Scan for the cell matching the given text and deliver its (x, y) coordinate at center. 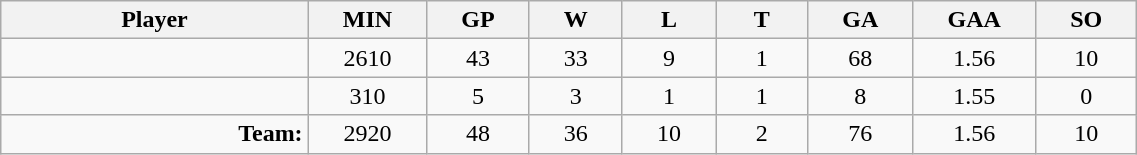
L (668, 20)
3 (576, 96)
68 (860, 58)
36 (576, 134)
33 (576, 58)
GP (478, 20)
2610 (368, 58)
SO (1086, 20)
0 (1086, 96)
9 (668, 58)
W (576, 20)
GA (860, 20)
1.55 (974, 96)
MIN (368, 20)
Team: (154, 134)
GAA (974, 20)
2920 (368, 134)
8 (860, 96)
310 (368, 96)
48 (478, 134)
43 (478, 58)
5 (478, 96)
T (762, 20)
76 (860, 134)
2 (762, 134)
Player (154, 20)
